Output the (X, Y) coordinate of the center of the cell containing the given text.  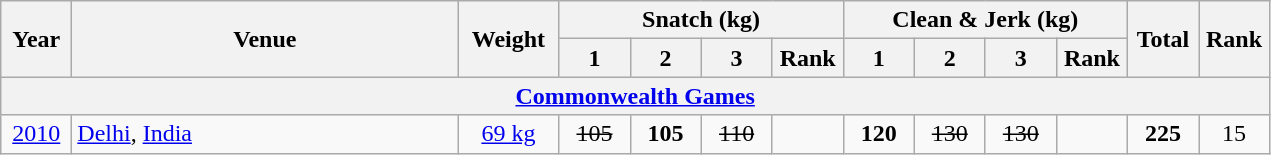
2010 (36, 134)
120 (878, 134)
225 (1162, 134)
110 (736, 134)
69 kg (508, 134)
Snatch (kg) (701, 20)
Clean & Jerk (kg) (985, 20)
Delhi, India (265, 134)
15 (1234, 134)
Venue (265, 39)
Year (36, 39)
Commonwealth Games (636, 96)
Total (1162, 39)
Weight (508, 39)
